Extract the [X, Y] coordinate from the center of the cell holding the provided text.  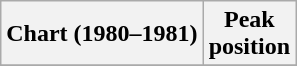
Chart (1980–1981) [102, 34]
Peakposition [249, 34]
